Output the (x, y) coordinate of the center of the cell containing the given text.  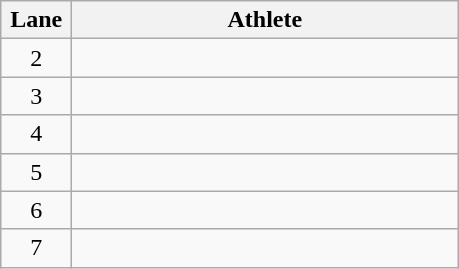
3 (36, 96)
6 (36, 210)
7 (36, 248)
5 (36, 172)
Athlete (265, 20)
Lane (36, 20)
2 (36, 58)
4 (36, 134)
